Scan for the cell matching the given text and deliver its [X, Y] coordinate at center. 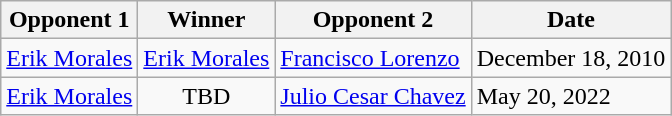
Date [571, 20]
May 20, 2022 [571, 96]
Opponent 1 [70, 20]
Opponent 2 [373, 20]
December 18, 2010 [571, 58]
Winner [206, 20]
Julio Cesar Chavez [373, 96]
TBD [206, 96]
Francisco Lorenzo [373, 58]
